Return [x, y] of the center of cell containing provided text 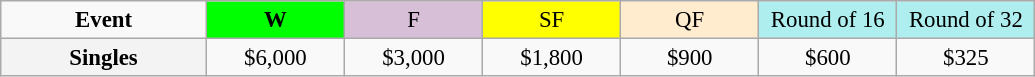
$3,000 [413, 58]
QF [690, 20]
Round of 16 [828, 20]
$325 [966, 58]
Singles [104, 58]
F [413, 20]
W [275, 20]
$600 [828, 58]
Event [104, 20]
$6,000 [275, 58]
SF [552, 20]
$900 [690, 58]
$1,800 [552, 58]
Round of 32 [966, 20]
